Detect which cell encompasses the target text, then output its (x, y) center coordinate. 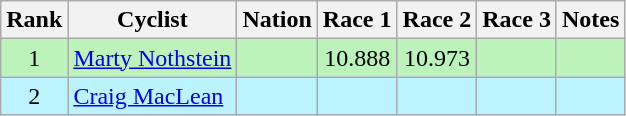
Marty Nothstein (152, 58)
Cyclist (152, 20)
Race 1 (357, 20)
1 (34, 58)
Notes (590, 20)
Race 3 (517, 20)
Race 2 (437, 20)
Craig MacLean (152, 96)
Nation (277, 20)
10.888 (357, 58)
2 (34, 96)
10.973 (437, 58)
Rank (34, 20)
